Provide the [x, y] coordinate of the cell's center where the given text is located.  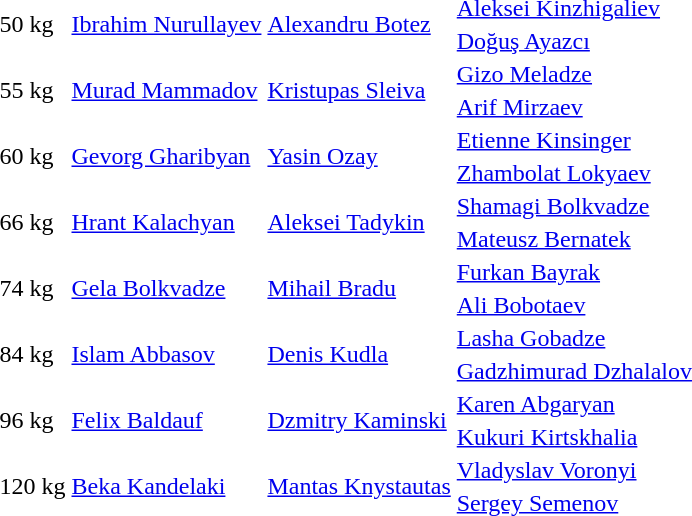
Hrant Kalachyan [166, 222]
Denis Kudla [359, 354]
Gela Bolkvadze [166, 288]
Felix Baldauf [166, 420]
Aleksei Tadykin [359, 222]
Islam Abbasov [166, 354]
Yasin Ozay [359, 156]
Murad Mammadov [166, 90]
Gevorg Gharibyan [166, 156]
Kristupas Sleiva [359, 90]
Mihail Bradu [359, 288]
Dzmitry Kaminski [359, 420]
